Return the [x, y] coordinate for the center point of the cell that contains the specified text.  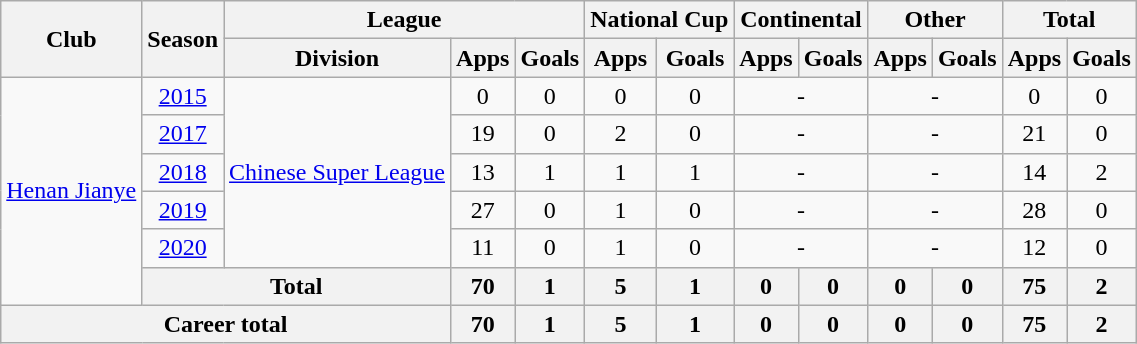
Career total [226, 324]
National Cup [660, 20]
27 [483, 210]
13 [483, 172]
19 [483, 134]
Season [183, 39]
Club [72, 39]
Other [935, 20]
28 [1034, 210]
2019 [183, 210]
2020 [183, 248]
14 [1034, 172]
Henan Jianye [72, 191]
2018 [183, 172]
11 [483, 248]
Chinese Super League [338, 172]
Division [338, 58]
21 [1034, 134]
2017 [183, 134]
Continental [801, 20]
League [404, 20]
2015 [183, 96]
12 [1034, 248]
